Search for the cell housing the specified text and yield its [X, Y] center coordinate. 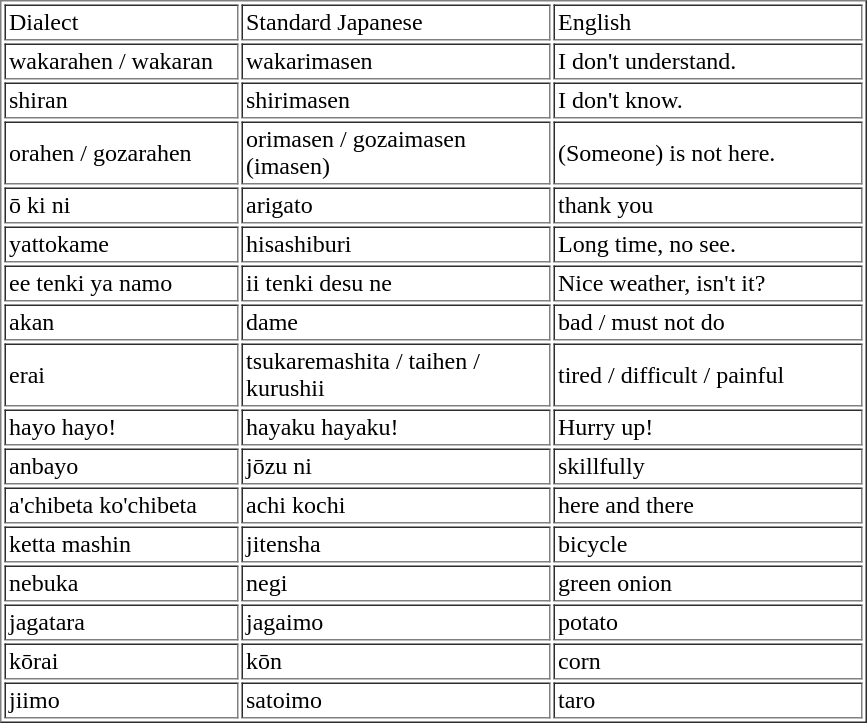
corn [708, 662]
(Someone) is not here. [708, 154]
dame [396, 322]
shirimasen [396, 100]
kōn [396, 662]
jitensha [396, 544]
Nice weather, isn't it? [708, 284]
here and there [708, 506]
ō ki ni [121, 206]
hayo hayo! [121, 428]
jiimo [121, 700]
wakarimasen [396, 62]
skillfully [708, 466]
hayaku hayaku! [396, 428]
tired / difficult / painful [708, 376]
jagaimo [396, 622]
Long time, no see. [708, 244]
a'chibeta ko'chibeta [121, 506]
I don't understand. [708, 62]
wakarahen / wakaran [121, 62]
shiran [121, 100]
yattokame [121, 244]
I don't know. [708, 100]
taro [708, 700]
orimasen / gozaimasen (imasen) [396, 154]
ee tenki ya namo [121, 284]
ketta mashin [121, 544]
kōrai [121, 662]
English [708, 22]
green onion [708, 584]
anbayo [121, 466]
thank you [708, 206]
satoimo [396, 700]
ii tenki desu ne [396, 284]
akan [121, 322]
Standard Japanese [396, 22]
Hurry up! [708, 428]
Dialect [121, 22]
bad / must not do [708, 322]
negi [396, 584]
jōzu ni [396, 466]
jagatara [121, 622]
potato [708, 622]
orahen / gozarahen [121, 154]
arigato [396, 206]
bicycle [708, 544]
nebuka [121, 584]
tsukaremashita / taihen / kurushii [396, 376]
hisashiburi [396, 244]
achi kochi [396, 506]
erai [121, 376]
